From the cell containing the given text, extract its center point as (x, y) coordinate. 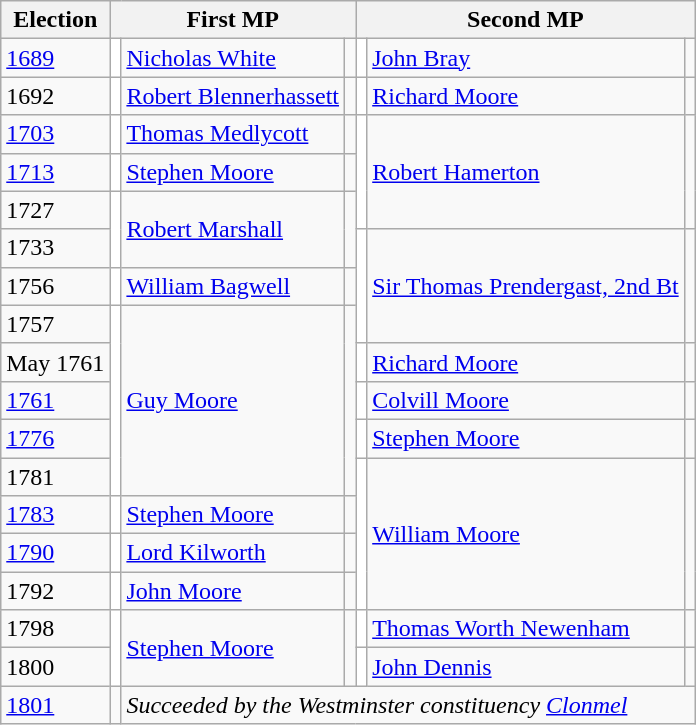
1761 (56, 400)
John Dennis (526, 667)
1713 (56, 172)
1689 (56, 58)
1776 (56, 438)
William Bagwell (233, 286)
John Bray (526, 58)
Robert Blennerhassett (233, 96)
Thomas Worth Newenham (526, 629)
1781 (56, 477)
1792 (56, 591)
1790 (56, 553)
1733 (56, 248)
May 1761 (56, 362)
William Moore (526, 534)
1798 (56, 629)
Thomas Medlycott (233, 134)
Sir Thomas Prendergast, 2nd Bt (526, 286)
1757 (56, 324)
Robert Marshall (233, 229)
John Moore (233, 591)
Election (56, 20)
Succeeded by the Westminster constituency Clonmel (408, 705)
Guy Moore (233, 400)
1756 (56, 286)
1727 (56, 210)
1703 (56, 134)
1800 (56, 667)
Nicholas White (233, 58)
1801 (56, 705)
Second MP (526, 20)
First MP (233, 20)
1783 (56, 515)
Colvill Moore (526, 400)
1692 (56, 96)
Robert Hamerton (526, 172)
Lord Kilworth (233, 553)
